Determine the (x, y) coordinate at the center of the cell enclosing the given text.  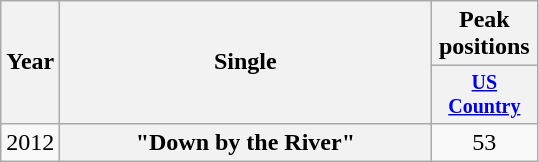
53 (484, 142)
Year (30, 62)
US Country (484, 94)
Single (246, 62)
Peak positions (484, 34)
2012 (30, 142)
"Down by the River" (246, 142)
